Detect which cell encompasses the target text, then output its (x, y) center coordinate. 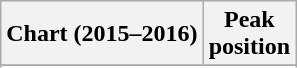
Chart (2015–2016) (102, 34)
Peakposition (249, 34)
